Search for the cell housing the specified text and yield its (x, y) center coordinate. 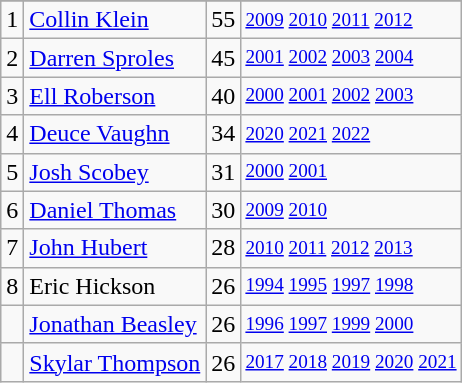
Josh Scobey (115, 172)
John Hubert (115, 248)
1996 1997 1999 2000 (351, 324)
55 (224, 20)
7 (12, 248)
45 (224, 58)
Skylar Thompson (115, 362)
34 (224, 134)
1994 1995 1997 1998 (351, 286)
2 (12, 58)
28 (224, 248)
Deuce Vaughn (115, 134)
4 (12, 134)
1 (12, 20)
Jonathan Beasley (115, 324)
30 (224, 210)
2009 2010 (351, 210)
2020 2021 2022 (351, 134)
31 (224, 172)
6 (12, 210)
Collin Klein (115, 20)
2001 2002 2003 2004 (351, 58)
3 (12, 96)
8 (12, 286)
Daniel Thomas (115, 210)
2017 2018 2019 2020 2021 (351, 362)
2010 2011 2012 2013 (351, 248)
2000 2001 2002 2003 (351, 96)
40 (224, 96)
Eric Hickson (115, 286)
Darren Sproles (115, 58)
Ell Roberson (115, 96)
2009 2010 2011 2012 (351, 20)
2000 2001 (351, 172)
5 (12, 172)
